Locate the cell with the specified text and output its (x, y) center coordinate. 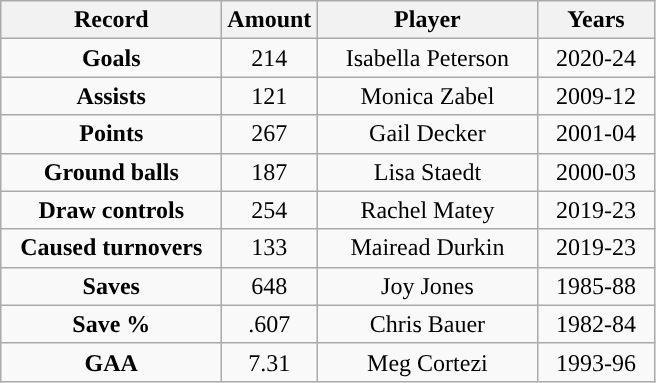
Rachel Matey (428, 210)
Save % (112, 324)
2000-03 (596, 172)
7.31 (270, 362)
267 (270, 134)
Points (112, 134)
Goals (112, 58)
2020-24 (596, 58)
187 (270, 172)
133 (270, 248)
Lisa Staedt (428, 172)
Record (112, 20)
.607 (270, 324)
214 (270, 58)
1993-96 (596, 362)
Gail Decker (428, 134)
1982-84 (596, 324)
Ground balls (112, 172)
Assists (112, 96)
2009-12 (596, 96)
121 (270, 96)
Saves (112, 286)
2001-04 (596, 134)
Caused turnovers (112, 248)
Monica Zabel (428, 96)
Meg Cortezi (428, 362)
254 (270, 210)
Amount (270, 20)
Draw controls (112, 210)
Years (596, 20)
Joy Jones (428, 286)
Player (428, 20)
Isabella Peterson (428, 58)
Chris Bauer (428, 324)
GAA (112, 362)
1985-88 (596, 286)
Mairead Durkin (428, 248)
648 (270, 286)
